Detect which cell encompasses the target text, then output its [X, Y] center coordinate. 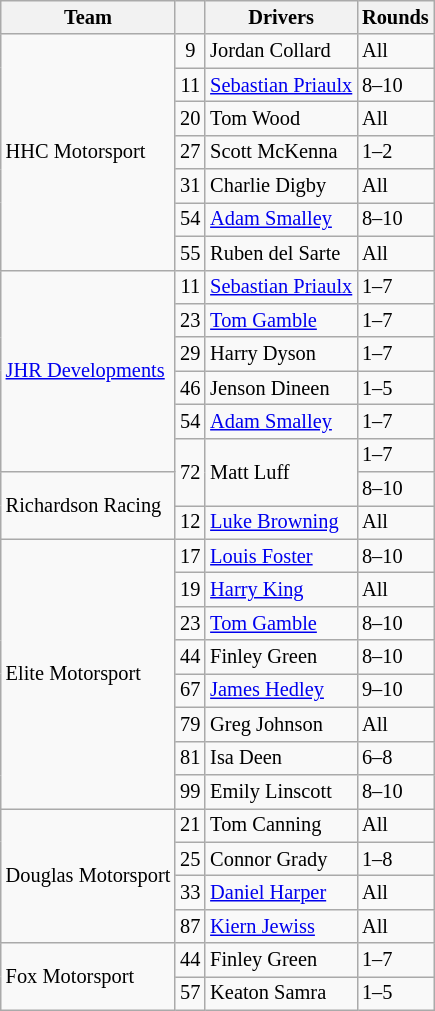
HHC Motorsport [88, 152]
Scott McKenna [281, 152]
Isa Deen [281, 758]
67 [190, 690]
79 [190, 724]
31 [190, 186]
33 [190, 892]
55 [190, 253]
Kiern Jewiss [281, 926]
6–8 [396, 758]
Harry King [281, 589]
Jenson Dineen [281, 388]
21 [190, 825]
1–2 [396, 152]
Matt Luff [281, 472]
19 [190, 589]
99 [190, 791]
25 [190, 859]
Fox Motorsport [88, 976]
Richardson Racing [88, 506]
27 [190, 152]
72 [190, 472]
Ruben del Sarte [281, 253]
Greg Johnson [281, 724]
Jordan Collard [281, 51]
12 [190, 522]
Elite Motorsport [88, 674]
87 [190, 926]
46 [190, 388]
20 [190, 118]
Douglas Motorsport [88, 876]
Daniel Harper [281, 892]
Louis Foster [281, 556]
JHR Developments [88, 371]
9–10 [396, 690]
Drivers [281, 17]
Charlie Digby [281, 186]
9 [190, 51]
Luke Browning [281, 522]
Keaton Samra [281, 993]
57 [190, 993]
Emily Linscott [281, 791]
81 [190, 758]
1–8 [396, 859]
Team [88, 17]
Rounds [396, 17]
Harry Dyson [281, 354]
17 [190, 556]
29 [190, 354]
Tom Wood [281, 118]
Tom Canning [281, 825]
James Hedley [281, 690]
Connor Grady [281, 859]
